Provide the (x, y) coordinate of the cell's center where the given text is located.  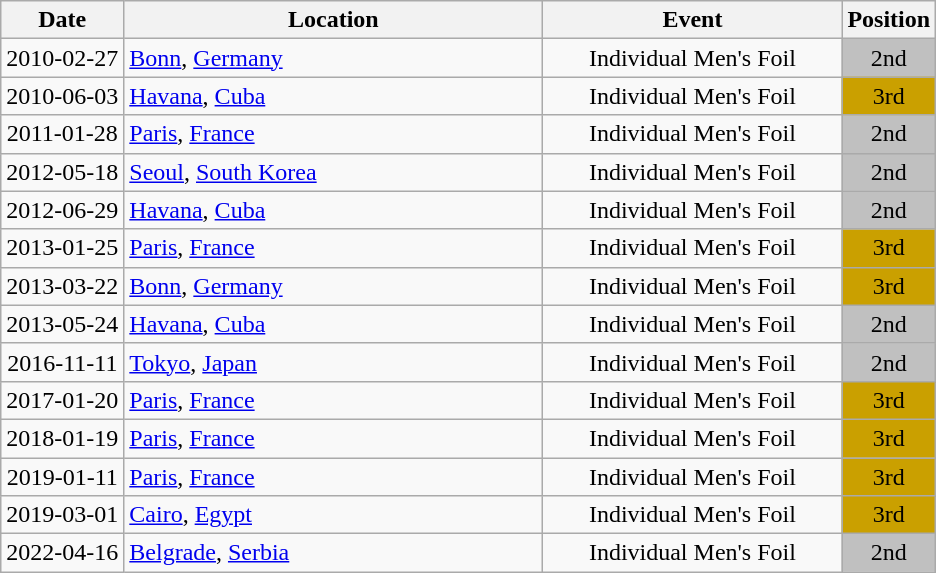
Event (692, 20)
Date (62, 20)
2016-11-11 (62, 362)
2012-05-18 (62, 172)
Location (334, 20)
2013-05-24 (62, 324)
2013-03-22 (62, 286)
2010-06-03 (62, 96)
2012-06-29 (62, 210)
Seoul, South Korea (334, 172)
Belgrade, Serbia (334, 553)
2017-01-20 (62, 400)
Position (889, 20)
2013-01-25 (62, 248)
Cairo, Egypt (334, 515)
2019-03-01 (62, 515)
2010-02-27 (62, 58)
2022-04-16 (62, 553)
2018-01-19 (62, 438)
Tokyo, Japan (334, 362)
2011-01-28 (62, 134)
2019-01-11 (62, 477)
